From the cell containing the given text, extract its center point as (x, y) coordinate. 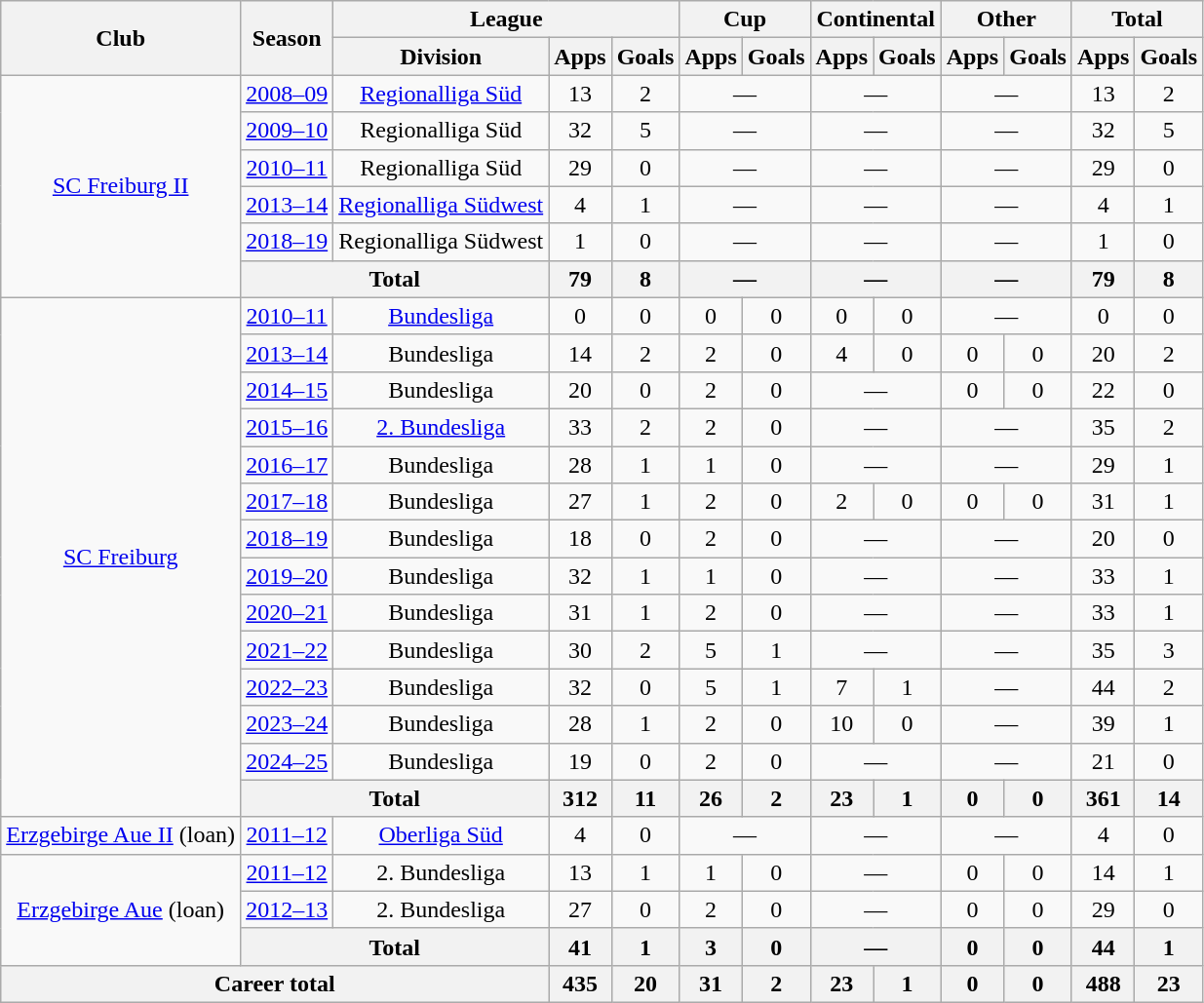
2015–16 (287, 427)
2014–15 (287, 390)
Club (121, 38)
SC Freiburg (121, 558)
19 (580, 761)
7 (841, 687)
2012–13 (287, 909)
22 (1103, 390)
2020–21 (287, 613)
League (507, 19)
Season (287, 38)
312 (580, 798)
2017–18 (287, 502)
Oberliga Süd (441, 835)
361 (1103, 798)
2016–17 (287, 465)
41 (580, 946)
2023–24 (287, 724)
Career total (275, 984)
2024–25 (287, 761)
2021–22 (287, 650)
26 (711, 798)
488 (1103, 984)
Erzgebirge Aue II (loan) (121, 835)
435 (580, 984)
Division (441, 57)
Erzgebirge Aue (loan) (121, 909)
Other (1006, 19)
30 (580, 650)
SC Freiburg II (121, 186)
2008–09 (287, 94)
10 (841, 724)
39 (1103, 724)
2019–20 (287, 576)
11 (645, 798)
18 (580, 539)
2022–23 (287, 687)
Continental (875, 19)
Cup (745, 19)
21 (1103, 761)
2009–10 (287, 131)
